Pinpoint the cell where the given text exists, returning its [X, Y] midpoint coordinate. 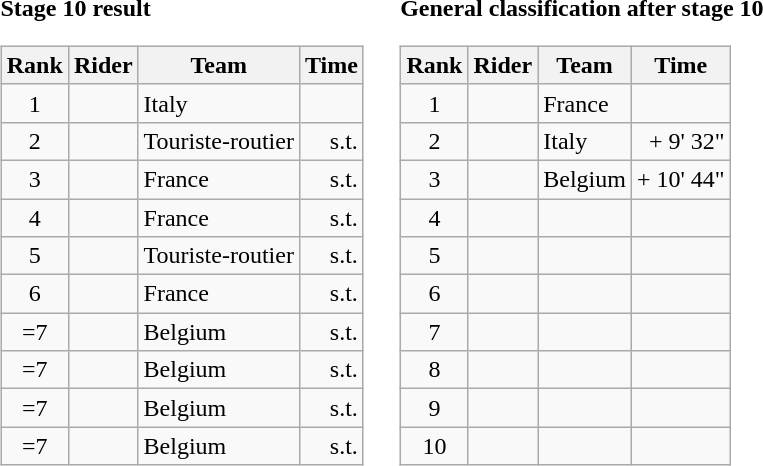
+ 10' 44" [680, 179]
7 [434, 332]
+ 9' 32" [680, 141]
8 [434, 370]
10 [434, 446]
9 [434, 408]
